Extract the (X, Y) coordinate from the center of the cell holding the provided text.  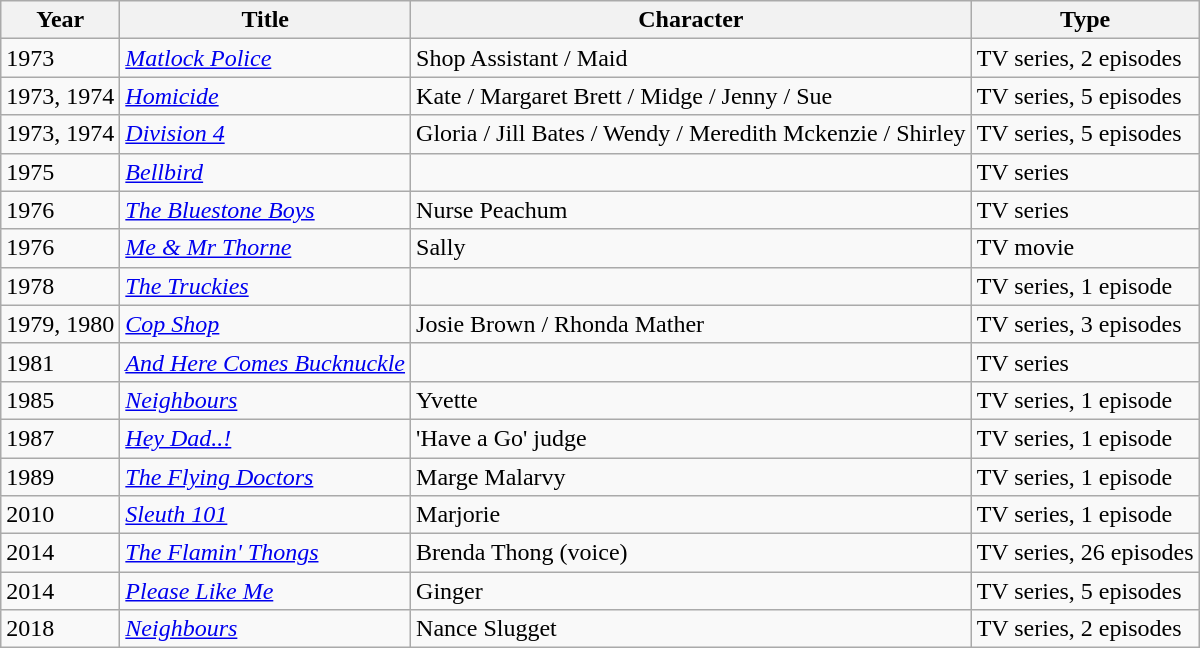
1989 (60, 477)
1975 (60, 172)
Josie Brown / Rhonda Mather (692, 324)
1979, 1980 (60, 324)
1978 (60, 286)
2018 (60, 629)
Type (1085, 20)
Hey Dad..! (266, 438)
Matlock Police (266, 58)
Ginger (692, 591)
Yvette (692, 400)
And Here Comes Bucknuckle (266, 362)
TV series, 3 episodes (1085, 324)
Shop Assistant / Maid (692, 58)
The Flamin' Thongs (266, 553)
1987 (60, 438)
Nance Slugget (692, 629)
Please Like Me (266, 591)
TV series, 26 episodes (1085, 553)
Title (266, 20)
Year (60, 20)
The Bluestone Boys (266, 210)
Nurse Peachum (692, 210)
Brenda Thong (voice) (692, 553)
The Flying Doctors (266, 477)
Kate / Margaret Brett / Midge / Jenny / Sue (692, 96)
Sleuth 101 (266, 515)
2010 (60, 515)
Cop Shop (266, 324)
Character (692, 20)
Division 4 (266, 134)
The Truckies (266, 286)
Homicide (266, 96)
Marge Malarvy (692, 477)
Marjorie (692, 515)
Me & Mr Thorne (266, 248)
1981 (60, 362)
Bellbird (266, 172)
'Have a Go' judge (692, 438)
1973 (60, 58)
Gloria / Jill Bates / Wendy / Meredith Mckenzie / Shirley (692, 134)
1985 (60, 400)
Sally (692, 248)
TV movie (1085, 248)
